Scan for the cell matching the given text and deliver its [X, Y] coordinate at center. 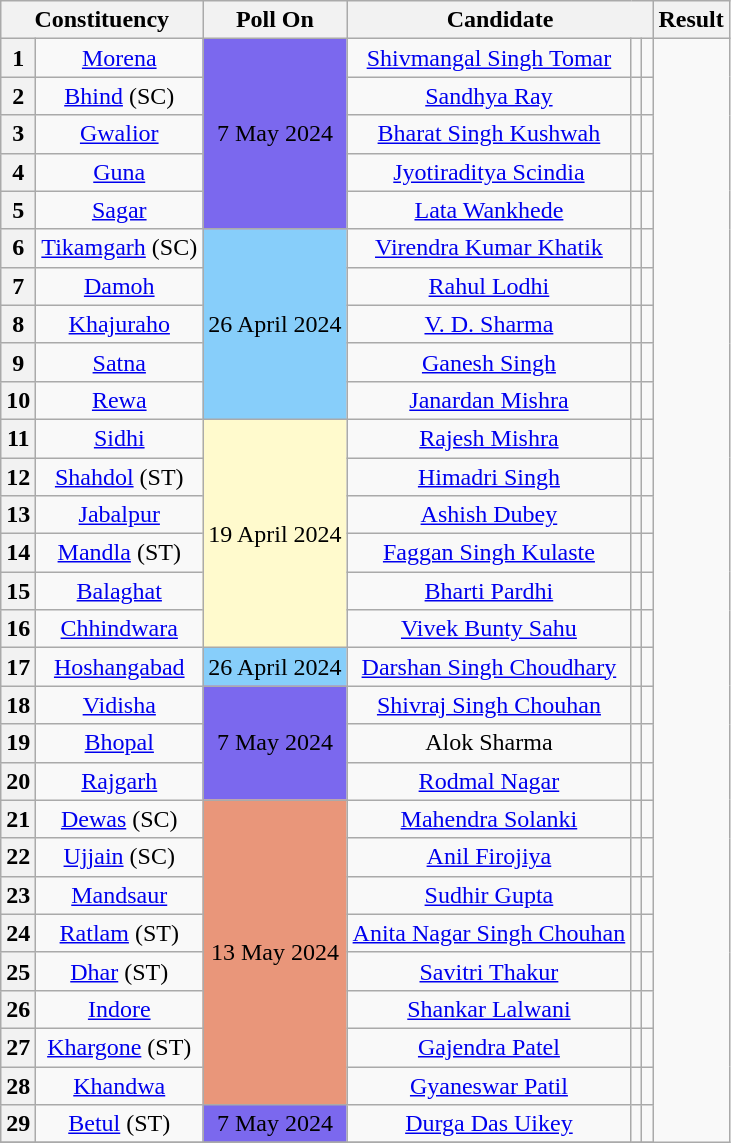
Ratlam (ST) [120, 933]
Jyotiraditya Scindia [489, 172]
Result [691, 20]
25 [18, 971]
Morena [120, 58]
Ganesh Singh [489, 362]
24 [18, 933]
Darshan Singh Choudhary [489, 667]
18 [18, 705]
14 [18, 553]
Shivraj Singh Chouhan [489, 705]
13 May 2024 [275, 952]
Mandsaur [120, 895]
27 [18, 1047]
Vidisha [120, 705]
Khargone (ST) [120, 1047]
Ujjain (SC) [120, 857]
Shahdol (ST) [120, 477]
Guna [120, 172]
Jabalpur [120, 515]
Indore [120, 1009]
Constituency [102, 20]
Tikamgarh (SC) [120, 248]
Candidate [500, 20]
Rewa [120, 400]
Ashish Dubey [489, 515]
10 [18, 400]
1 [18, 58]
7 [18, 286]
Betul (ST) [120, 1124]
Sidhi [120, 438]
Vivek Bunty Sahu [489, 629]
Rajesh Mishra [489, 438]
Balaghat [120, 591]
19 [18, 743]
Himadri Singh [489, 477]
Savitri Thakur [489, 971]
Anil Firojiya [489, 857]
Shivmangal Singh Tomar [489, 58]
22 [18, 857]
Poll On [275, 20]
21 [18, 819]
Dewas (SC) [120, 819]
Lata Wankhede [489, 210]
11 [18, 438]
12 [18, 477]
Rajgarh [120, 781]
Gwalior [120, 134]
Dhar (ST) [120, 971]
Mahendra Solanki [489, 819]
Alok Sharma [489, 743]
5 [18, 210]
Khajuraho [120, 324]
15 [18, 591]
Khandwa [120, 1085]
9 [18, 362]
Bhind (SC) [120, 96]
29 [18, 1124]
Bharti Pardhi [489, 591]
20 [18, 781]
Gyaneswar Patil [489, 1085]
13 [18, 515]
Damoh [120, 286]
6 [18, 248]
Chhindwara [120, 629]
16 [18, 629]
3 [18, 134]
Rahul Lodhi [489, 286]
Virendra Kumar Khatik [489, 248]
2 [18, 96]
Bhopal [120, 743]
26 [18, 1009]
Sudhir Gupta [489, 895]
Faggan Singh Kulaste [489, 553]
Gajendra Patel [489, 1047]
28 [18, 1085]
23 [18, 895]
4 [18, 172]
8 [18, 324]
Shankar Lalwani [489, 1009]
19 April 2024 [275, 533]
Sagar [120, 210]
Hoshangabad [120, 667]
Bharat Singh Kushwah [489, 134]
17 [18, 667]
Janardan Mishra [489, 400]
Anita Nagar Singh Chouhan [489, 933]
Sandhya Ray [489, 96]
Mandla (ST) [120, 553]
V. D. Sharma [489, 324]
Durga Das Uikey [489, 1124]
Rodmal Nagar [489, 781]
Satna [120, 362]
